Scan for the cell matching the given text and deliver its (X, Y) coordinate at center. 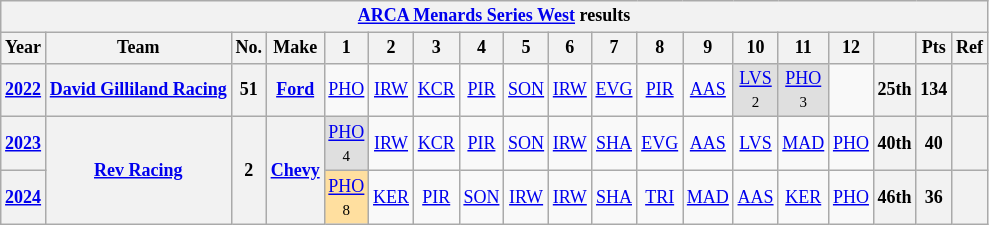
25th (894, 90)
PHO8 (346, 197)
12 (852, 48)
51 (248, 90)
Chevy (295, 170)
2022 (24, 90)
9 (708, 48)
2023 (24, 144)
TRI (660, 197)
PHO4 (346, 144)
No. (248, 48)
Rev Racing (138, 170)
Pts (934, 48)
10 (756, 48)
4 (482, 48)
Team (138, 48)
Make (295, 48)
Ref (970, 48)
LVS2 (756, 90)
7 (614, 48)
3 (436, 48)
40th (894, 144)
6 (570, 48)
40 (934, 144)
LVS (756, 144)
Ford (295, 90)
46th (894, 197)
Year (24, 48)
8 (660, 48)
PHO3 (804, 90)
134 (934, 90)
David Gilliland Racing (138, 90)
2024 (24, 197)
11 (804, 48)
36 (934, 197)
ARCA Menards Series West results (494, 16)
5 (526, 48)
1 (346, 48)
